Pinpoint the cell where the given text exists, returning its (x, y) midpoint coordinate. 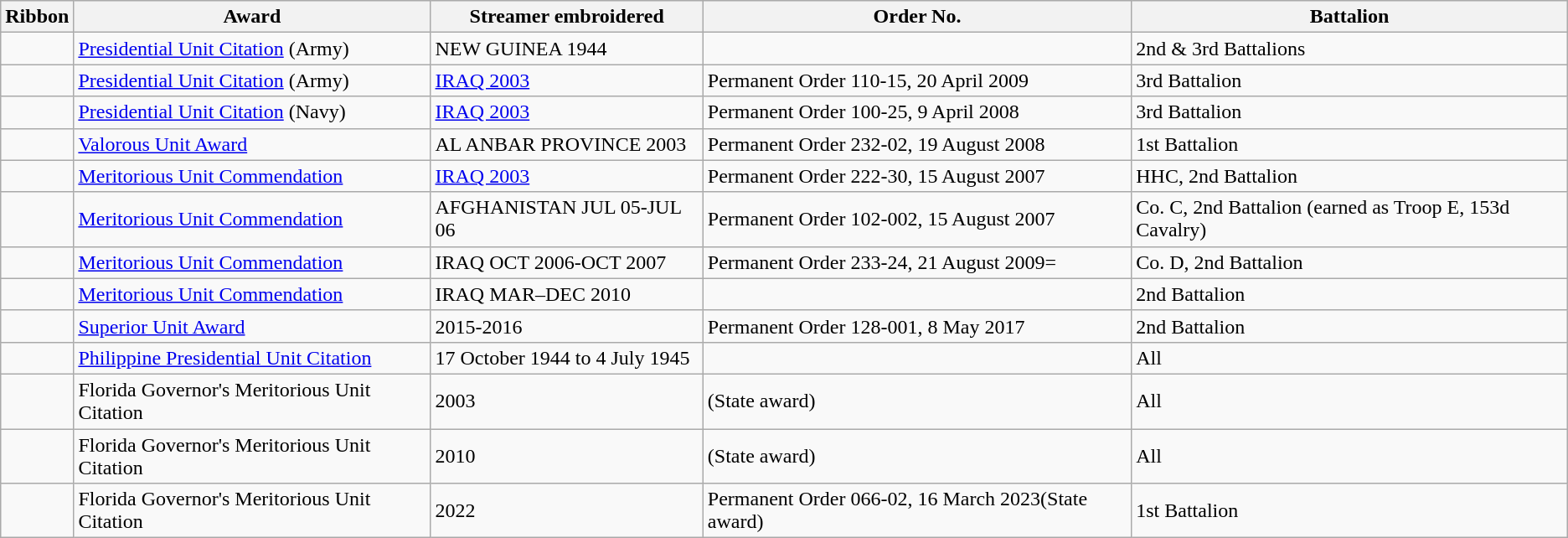
Permanent Order 066-02, 16 March 2023(State award) (916, 511)
IRAQ OCT 2006-OCT 2007 (566, 262)
Order No. (916, 17)
IRAQ MAR–DEC 2010 (566, 294)
Permanent Order 102-002, 15 August 2007 (916, 220)
Streamer embroidered (566, 17)
Permanent Order 110-15, 20 April 2009 (916, 80)
2015-2016 (566, 326)
2nd & 3rd Battalions (1350, 49)
2003 (566, 401)
Philippine Presidential Unit Citation (252, 358)
Award (252, 17)
Battalion (1350, 17)
2022 (566, 511)
Ribbon (37, 17)
Presidential Unit Citation (Navy) (252, 112)
Permanent Order 233-24, 21 August 2009= (916, 262)
NEW GUINEA 1944 (566, 49)
Permanent Order 100-25, 9 April 2008 (916, 112)
AL ANBAR PROVINCE 2003 (566, 144)
HHC, 2nd Battalion (1350, 176)
AFGHANISTAN JUL 05-JUL 06 (566, 220)
Permanent Order 232-02, 19 August 2008 (916, 144)
Permanent Order 128-001, 8 May 2017 (916, 326)
17 October 1944 to 4 July 1945 (566, 358)
Co. D, 2nd Battalion (1350, 262)
Permanent Order 222-30, 15 August 2007 (916, 176)
Co. C, 2nd Battalion (earned as Troop E, 153d Cavalry) (1350, 220)
Valorous Unit Award (252, 144)
2010 (566, 456)
Superior Unit Award (252, 326)
